Return the (X, Y) coordinate for the center point of the cell that contains the specified text.  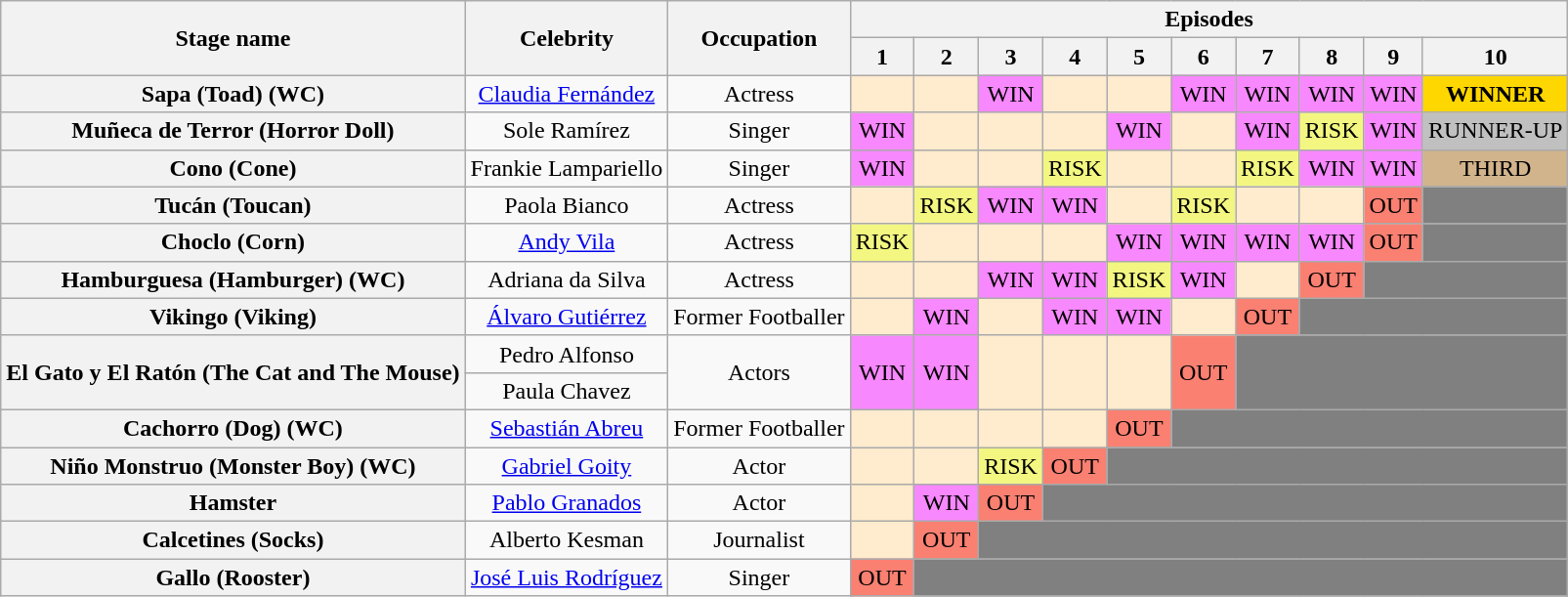
10 (1495, 57)
2 (947, 57)
Sebastián Abreu (567, 428)
9 (1393, 57)
4 (1075, 57)
5 (1139, 57)
Tucán (Toucan) (233, 205)
THIRD (1495, 168)
Andy Vila (567, 242)
Claudia Fernández (567, 94)
Actors (759, 372)
El Gato y El Ratón (The Cat and The Mouse) (233, 372)
Paola Bianco (567, 205)
Pablo Granados (567, 503)
Cono (Cone) (233, 168)
1 (882, 57)
Gabriel Goity (567, 466)
WINNER (1495, 94)
Pedro Alfonso (567, 354)
Choclo (Corn) (233, 242)
Alberto Kesman (567, 540)
Muñeca de Terror (Horror Doll) (233, 131)
Celebrity (567, 38)
6 (1204, 57)
Stage name (233, 38)
Frankie Lampariello (567, 168)
Álvaro Gutiérrez (567, 317)
Episodes (1209, 20)
Gallo (Rooster) (233, 577)
Sapa (Toad) (WC) (233, 94)
RUNNER-UP (1495, 131)
Cachorro (Dog) (WC) (233, 428)
Occupation (759, 38)
Hamster (233, 503)
Hamburguesa (Hamburger) (WC) (233, 279)
Vikingo (Viking) (233, 317)
Niño Monstruo (Monster Boy) (WC) (233, 466)
Adriana da Silva (567, 279)
3 (1011, 57)
Journalist (759, 540)
7 (1268, 57)
José Luis Rodríguez (567, 577)
Sole Ramírez (567, 131)
Calcetines (Socks) (233, 540)
8 (1332, 57)
Paula Chavez (567, 391)
